Capture the cell that displays the provided text and extract its (X, Y) central coordinate. 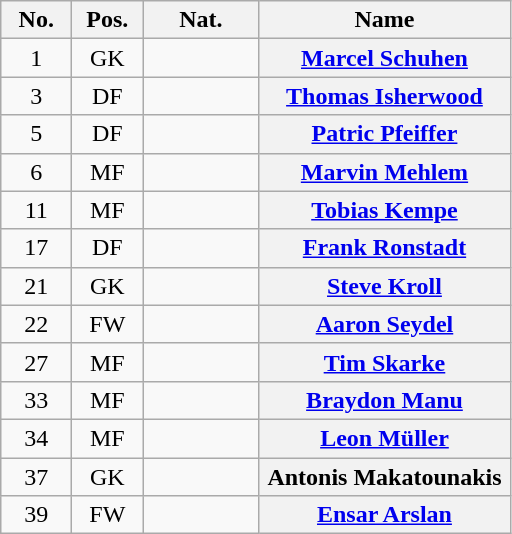
Tim Skarke (384, 362)
Ensar Arslan (384, 515)
34 (36, 438)
22 (36, 324)
Antonis Makatounakis (384, 477)
Aaron Seydel (384, 324)
Nat. (201, 20)
Steve Kroll (384, 286)
11 (36, 210)
No. (36, 20)
5 (36, 134)
Name (384, 20)
Tobias Kempe (384, 210)
37 (36, 477)
17 (36, 248)
3 (36, 96)
Frank Ronstadt (384, 248)
39 (36, 515)
Leon Müller (384, 438)
27 (36, 362)
Marvin Mehlem (384, 172)
Pos. (108, 20)
Braydon Manu (384, 400)
1 (36, 58)
Marcel Schuhen (384, 58)
Patric Pfeiffer (384, 134)
6 (36, 172)
Thomas Isherwood (384, 96)
33 (36, 400)
21 (36, 286)
